Scan for the cell matching the given text and deliver its [x, y] coordinate at center. 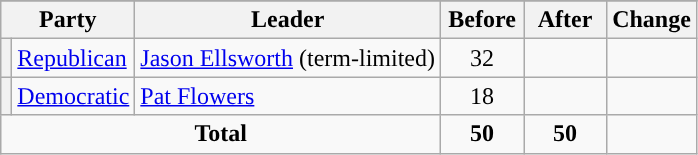
Party [68, 20]
Pat Flowers [288, 96]
Republican [74, 58]
32 [482, 58]
Before [482, 20]
After [566, 20]
Total [221, 134]
Leader [288, 20]
Change [652, 20]
Democratic [74, 96]
18 [482, 96]
Jason Ellsworth (term-limited) [288, 58]
